Scan for the cell matching the given text and deliver its (x, y) coordinate at center. 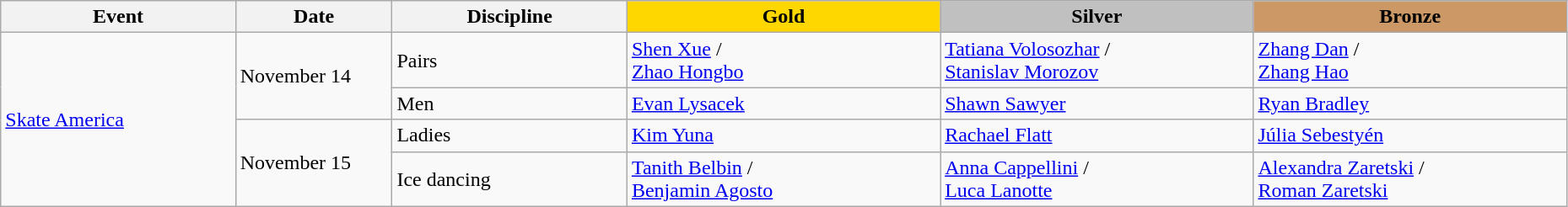
Ryan Bradley (1410, 103)
Zhang Dan / Zhang Hao (1410, 61)
Alexandra Zaretski / Roman Zaretski (1410, 178)
Evan Lysacek (783, 103)
November 15 (314, 163)
Ladies (509, 135)
November 14 (314, 76)
Skate America (118, 119)
Shen Xue / Zhao Hongbo (783, 61)
Júlia Sebestyén (1410, 135)
Shawn Sawyer (1097, 103)
Kim Yuna (783, 135)
Men (509, 103)
Anna Cappellini / Luca Lanotte (1097, 178)
Event (118, 17)
Gold (783, 17)
Ice dancing (509, 178)
Tatiana Volosozhar / Stanislav Morozov (1097, 61)
Silver (1097, 17)
Bronze (1410, 17)
Pairs (509, 61)
Discipline (509, 17)
Rachael Flatt (1097, 135)
Tanith Belbin / Benjamin Agosto (783, 178)
Date (314, 17)
